Return the [x, y] coordinate for the center point of the cell that contains the specified text.  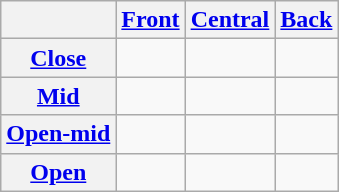
Back [306, 20]
Open [58, 172]
Close [58, 58]
Mid [58, 96]
Central [230, 20]
Open-mid [58, 134]
Front [150, 20]
